Return the (X, Y) coordinate for the center point of the cell that contains the specified text.  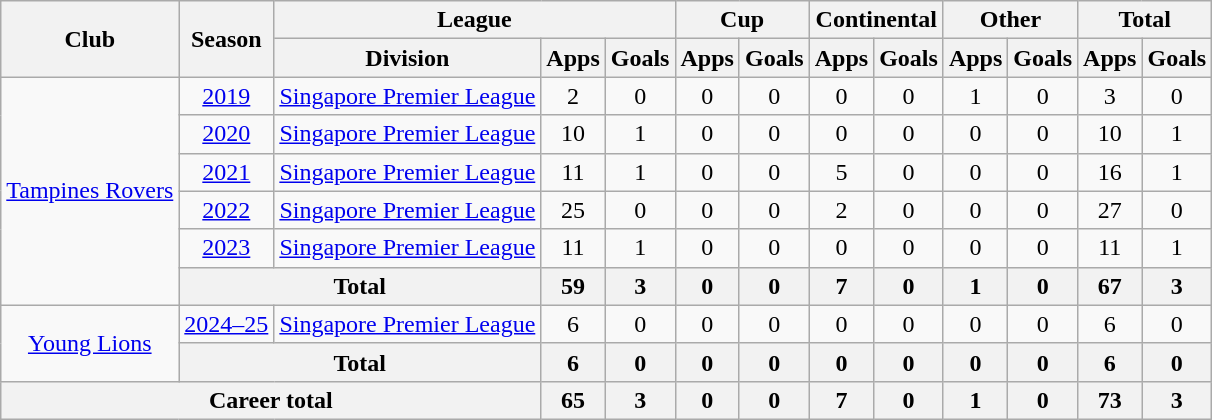
2021 (226, 172)
Tampines Rovers (90, 191)
59 (573, 286)
Season (226, 39)
2024–25 (226, 324)
2019 (226, 96)
Club (90, 39)
2020 (226, 134)
Young Lions (90, 343)
67 (1110, 286)
27 (1110, 210)
Other (1010, 20)
25 (573, 210)
16 (1110, 172)
Continental (876, 20)
2023 (226, 248)
73 (1110, 400)
2022 (226, 210)
League (474, 20)
5 (841, 172)
Division (408, 58)
Career total (271, 400)
Cup (742, 20)
65 (573, 400)
